Determine the [X, Y] coordinate at the center of the cell enclosing the given text.  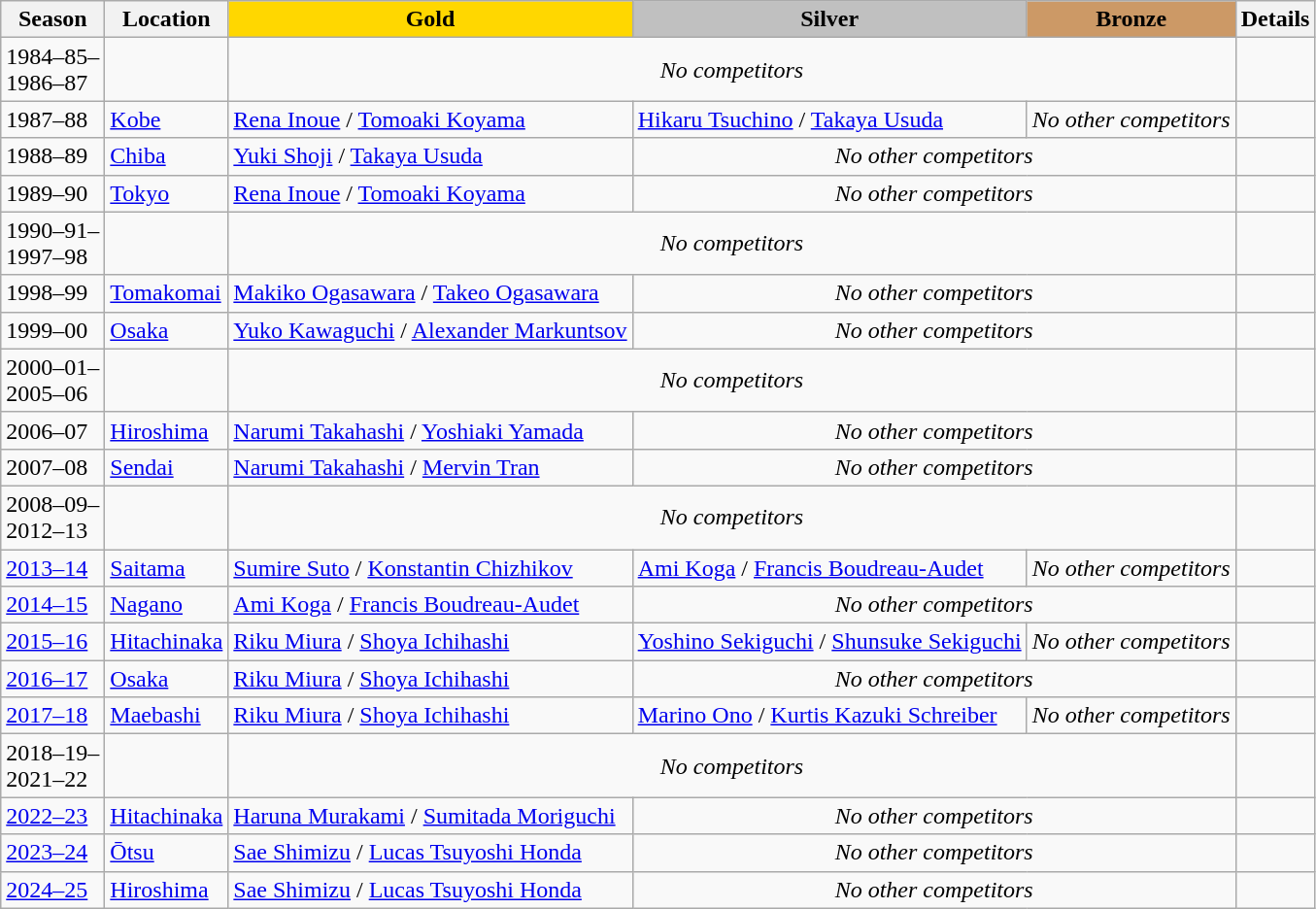
2000–01–2005–06 [52, 381]
2024–25 [52, 890]
Saitama [167, 568]
Sumire Suto / Konstantin Chizhikov [430, 568]
2007–08 [52, 467]
2013–14 [52, 568]
Silver [829, 19]
Bronze [1130, 19]
2022–23 [52, 816]
Gold [430, 19]
2017–18 [52, 716]
1999–00 [52, 330]
2008–09–2012–13 [52, 517]
Makiko Ogasawara / Takeo Ogasawara [430, 293]
Marino Ono / Kurtis Kazuki Schreiber [829, 716]
Hikaru Tsuchino / Takaya Usuda [829, 119]
Yuki Shoji / Takaya Usuda [430, 156]
Tomakomai [167, 293]
2018–19–2021–22 [52, 765]
Maebashi [167, 716]
Tokyo [167, 193]
2023–24 [52, 853]
1998–99 [52, 293]
2015–16 [52, 642]
Yoshino Sekiguchi / Shunsuke Sekiguchi [829, 642]
2016–17 [52, 679]
Season [52, 19]
Narumi Takahashi / Yoshiaki Yamada [430, 430]
Kobe [167, 119]
Nagano [167, 605]
Haruna Murakami / Sumitada Moriguchi [430, 816]
Location [167, 19]
Sendai [167, 467]
2006–07 [52, 430]
1989–90 [52, 193]
1984–85–1986–87 [52, 70]
Yuko Kawaguchi / Alexander Markuntsov [430, 330]
Narumi Takahashi / Mervin Tran [430, 467]
Ōtsu [167, 853]
1990–91–1997–98 [52, 243]
2014–15 [52, 605]
1987–88 [52, 119]
1988–89 [52, 156]
Details [1275, 19]
Chiba [167, 156]
